Identify which cell holds the provided text, then report its [x, y] central coordinate. 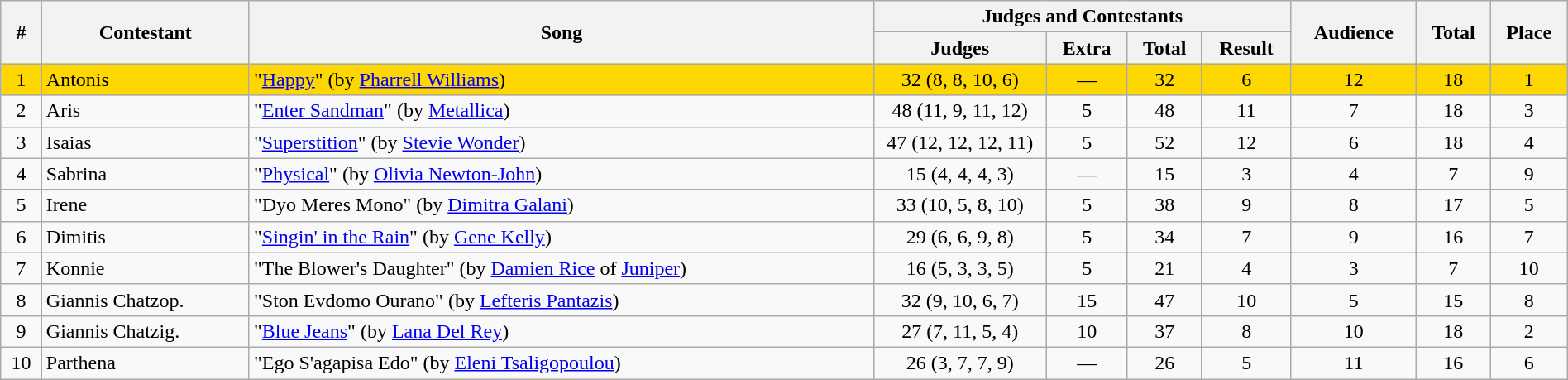
Isaias [146, 142]
34 [1164, 237]
38 [1164, 205]
Contestant [146, 32]
48 (11, 9, 11, 12) [959, 111]
Giannis Chatzop. [146, 300]
"Ego S'agapisa Edo" (by Eleni Tsaligopoulou) [561, 363]
"Ston Evdomo Ourano" (by Lefteris Pantazis) [561, 300]
26 (3, 7, 7, 9) [959, 363]
"The Blower's Daughter" (by Damien Rice of Juniper) [561, 268]
Antonis [146, 79]
Audience [1353, 32]
"Happy" (by Pharrell Williams) [561, 79]
48 [1164, 111]
32 [1164, 79]
Place [1528, 32]
Song [561, 32]
17 [1453, 205]
Konnie [146, 268]
15 (4, 4, 4, 3) [959, 174]
29 (6, 6, 9, 8) [959, 237]
"Physical" (by Olivia Newton-John) [561, 174]
Judges and Contestants [1082, 17]
Giannis Chatzig. [146, 331]
26 [1164, 363]
"Singin' in the Rain" (by Gene Kelly) [561, 237]
Result [1246, 48]
52 [1164, 142]
"Blue Jeans" (by Lana Del Rey) [561, 331]
32 (9, 10, 6, 7) [959, 300]
"Dyo Meres Mono" (by Dimitra Galani) [561, 205]
Sabrina [146, 174]
Extra [1087, 48]
16 (5, 3, 3, 5) [959, 268]
# [22, 32]
"Superstition" (by Stevie Wonder) [561, 142]
Judges [959, 48]
21 [1164, 268]
47 (12, 12, 12, 11) [959, 142]
"Enter Sandman" (by Metallica) [561, 111]
Irene [146, 205]
47 [1164, 300]
Aris [146, 111]
32 (8, 8, 10, 6) [959, 79]
Dimitis [146, 237]
Parthena [146, 363]
37 [1164, 331]
33 (10, 5, 8, 10) [959, 205]
27 (7, 11, 5, 4) [959, 331]
